Locate the cell with the specified text and output its [x, y] center coordinate. 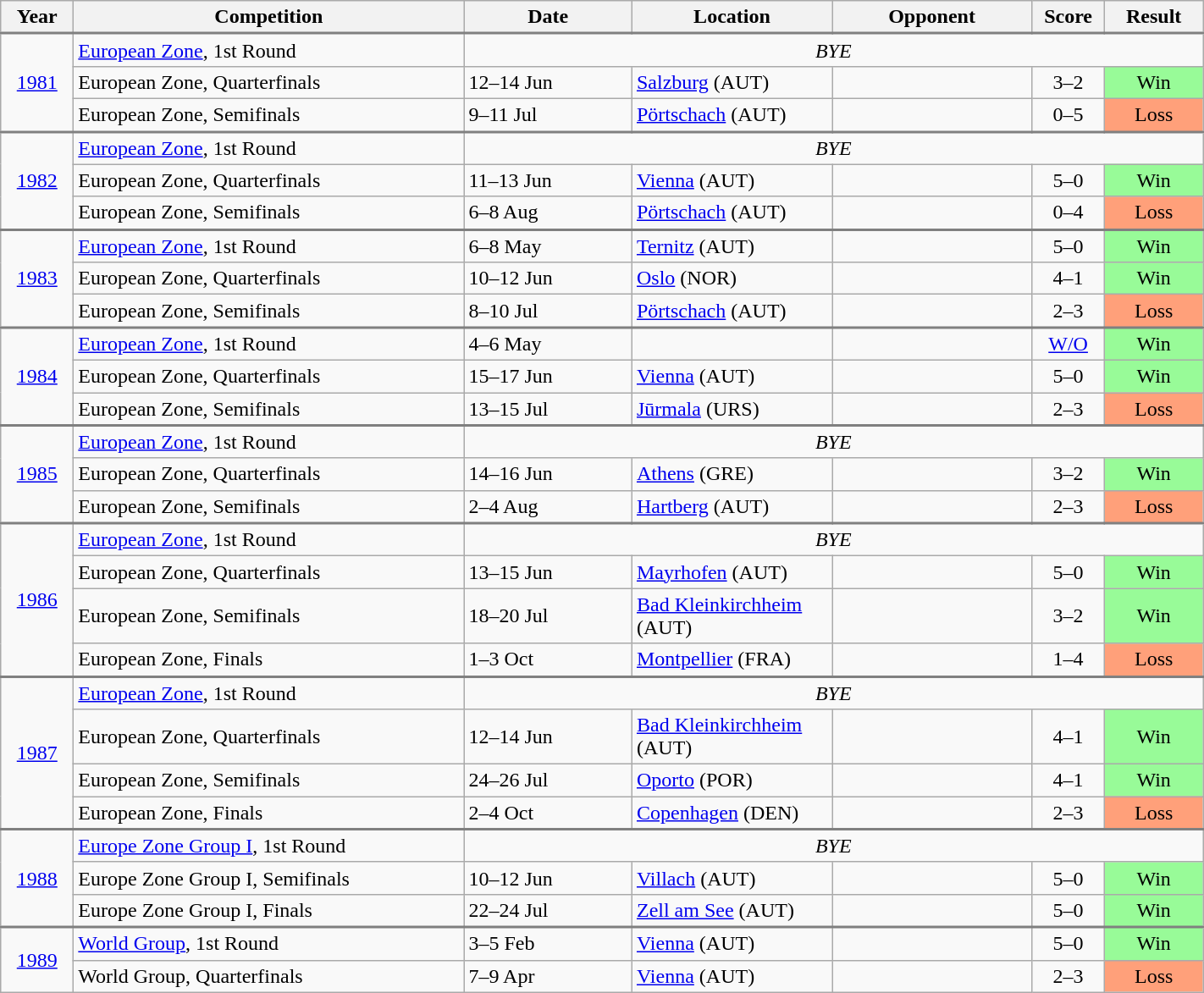
Athens (GRE) [732, 474]
1988 [37, 879]
1981 [37, 83]
Date [549, 17]
World Group, Quarterfinals [269, 976]
Oporto (POR) [732, 781]
1986 [37, 599]
3–5 Feb [549, 943]
6–8 May [549, 245]
1985 [37, 474]
Jūrmala (URS) [732, 410]
Europe Zone Group I, Semifinals [269, 878]
1–4 [1069, 660]
14–16 Jun [549, 474]
Hartberg (AUT) [732, 506]
Competition [269, 17]
2–4 Oct [549, 813]
Oslo (NOR) [732, 279]
Villach (AUT) [732, 878]
1982 [37, 180]
Ternitz (AUT) [732, 245]
9–11 Jul [549, 115]
24–26 Jul [549, 781]
1983 [37, 279]
Result [1154, 17]
22–24 Jul [549, 911]
1–3 Oct [549, 660]
Opponent [931, 17]
Montpellier (FRA) [732, 660]
0–5 [1069, 115]
Score [1069, 17]
Salzburg (AUT) [732, 82]
Copenhagen (DEN) [732, 813]
World Group, 1st Round [269, 943]
1984 [37, 377]
Europe Zone Group I, 1st Round [269, 847]
1989 [37, 960]
1987 [37, 753]
18–20 Jul [549, 616]
7–9 Apr [549, 976]
6–8 Aug [549, 213]
13–15 Jul [549, 410]
4–6 May [549, 344]
Mayrhofen (AUT) [732, 572]
8–10 Jul [549, 312]
0–4 [1069, 213]
Europe Zone Group I, Finals [269, 911]
Location [732, 17]
2–4 Aug [549, 506]
13–15 Jun [549, 572]
Year [37, 17]
W/O [1069, 344]
15–17 Jun [549, 376]
Zell am See (AUT) [732, 911]
11–13 Jun [549, 180]
